Search for the cell housing the specified text and yield its (x, y) center coordinate. 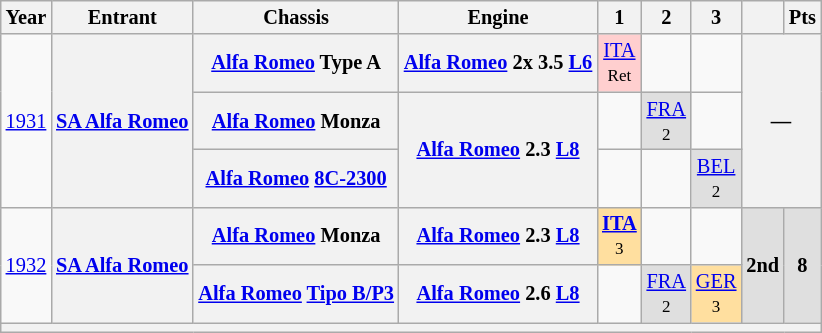
ITARet (619, 63)
Alfa Romeo Tipo B/P3 (296, 294)
Entrant (122, 17)
3 (716, 17)
Chassis (296, 17)
Engine (498, 17)
— (780, 120)
8 (802, 264)
2nd (762, 264)
BEL2 (716, 178)
Alfa Romeo 2x 3.5 L6 (498, 63)
GER3 (716, 294)
Alfa Romeo 2.6 L8 (498, 294)
1 (619, 17)
1931 (26, 120)
Alfa Romeo Type A (296, 63)
Year (26, 17)
1932 (26, 264)
2 (666, 17)
ITA3 (619, 236)
Pts (802, 17)
Alfa Romeo 8C-2300 (296, 178)
